Search for the cell housing the specified text and yield its (x, y) center coordinate. 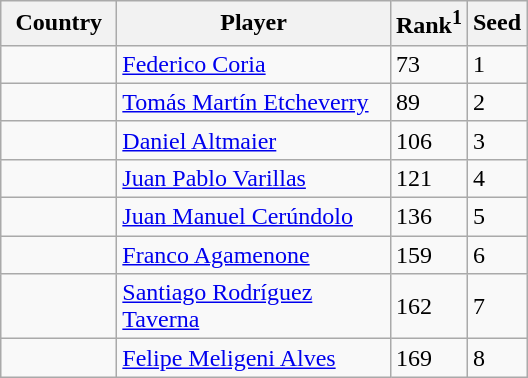
7 (496, 306)
Tomás Martín Etcheverry (254, 102)
162 (428, 306)
Juan Pablo Varillas (254, 178)
Daniel Altmaier (254, 140)
Federico Coria (254, 64)
8 (496, 358)
Seed (496, 24)
Santiago Rodríguez Taverna (254, 306)
Juan Manuel Cerúndolo (254, 217)
5 (496, 217)
169 (428, 358)
6 (496, 255)
2 (496, 102)
1 (496, 64)
106 (428, 140)
4 (496, 178)
136 (428, 217)
73 (428, 64)
121 (428, 178)
159 (428, 255)
89 (428, 102)
Rank1 (428, 24)
Country (59, 24)
Player (254, 24)
3 (496, 140)
Franco Agamenone (254, 255)
Felipe Meligeni Alves (254, 358)
